Scan for the cell matching the given text and deliver its [X, Y] coordinate at center. 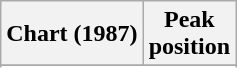
Peakposition [189, 34]
Chart (1987) [72, 34]
